Extract the [x, y] coordinate from the center of the cell holding the provided text.  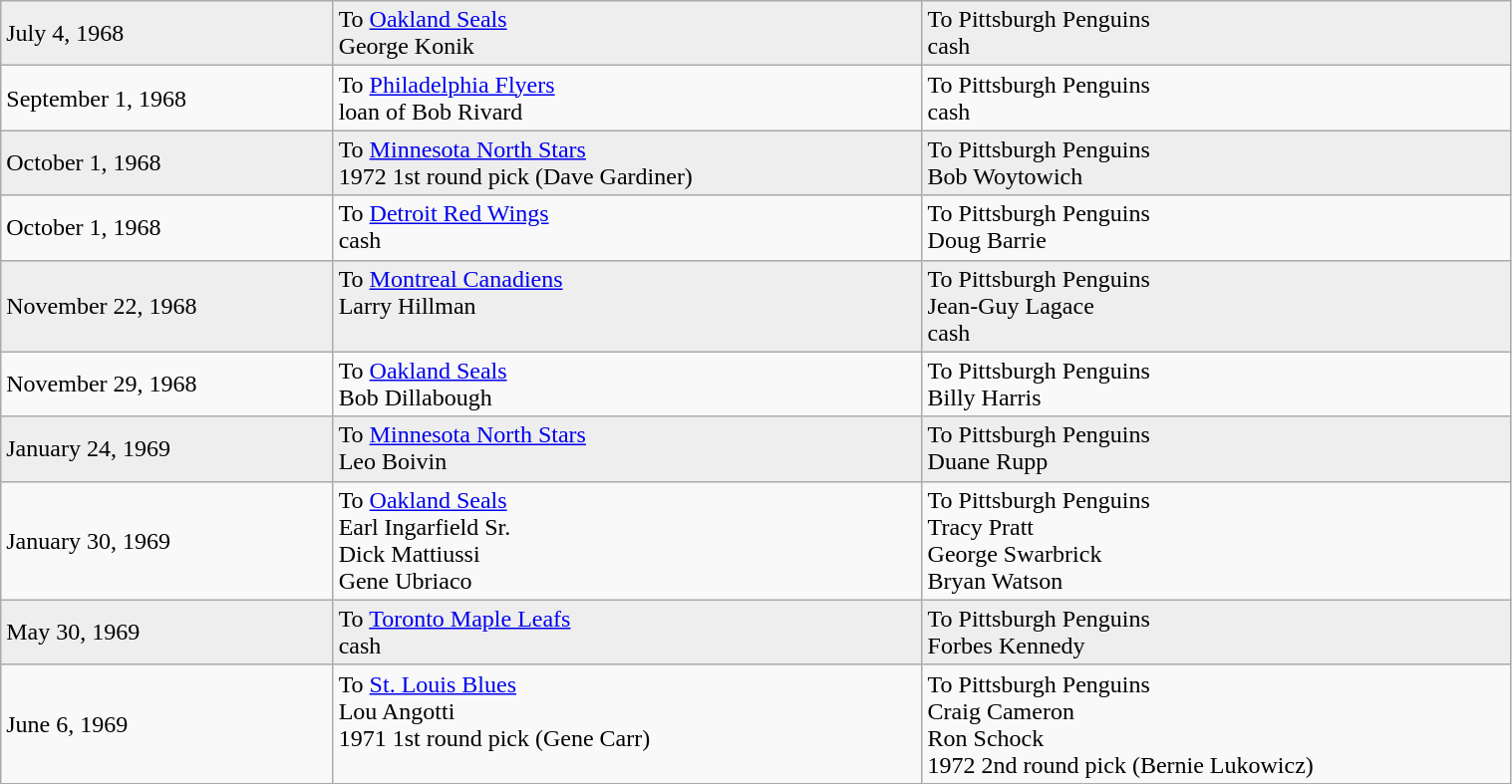
September 1, 1968 [167, 98]
July 4, 1968 [167, 34]
To Minnesota North StarsLeo Boivin [628, 448]
To St. Louis BluesLou Angotti1971 1st round pick (Gene Carr) [628, 723]
November 22, 1968 [167, 306]
To Montreal CanadiensLarry Hillman [628, 306]
To Pittsburgh PenguinsDoug Barrie [1216, 227]
January 30, 1969 [167, 540]
To Pittsburgh PenguinsBob Woytowich [1216, 163]
January 24, 1969 [167, 448]
June 6, 1969 [167, 723]
To Pittsburgh PenguinsCraig CameronRon Schock1972 2nd round pick (Bernie Lukowicz) [1216, 723]
To Oakland SealsBob Dillabough [628, 385]
November 29, 1968 [167, 385]
To Oakland SealsEarl Ingarfield Sr.Dick MattiussiGene Ubriaco [628, 540]
To Oakland SealsGeorge Konik [628, 34]
To Pittsburgh PenguinsJean-Guy Lagacecash [1216, 306]
To Pittsburgh PenguinsForbes Kennedy [1216, 632]
To Pittsburgh PenguinsBilly Harris [1216, 385]
To Philadelphia Flyersloan of Bob Rivard [628, 98]
To Pittsburgh PenguinsDuane Rupp [1216, 448]
To Toronto Maple Leafscash [628, 632]
May 30, 1969 [167, 632]
To Detroit Red Wingscash [628, 227]
To Minnesota North Stars1972 1st round pick (Dave Gardiner) [628, 163]
To Pittsburgh PenguinsTracy PrattGeorge SwarbrickBryan Watson [1216, 540]
